For the text-containing cell, return its midpoint in (X, Y) coordinate format. 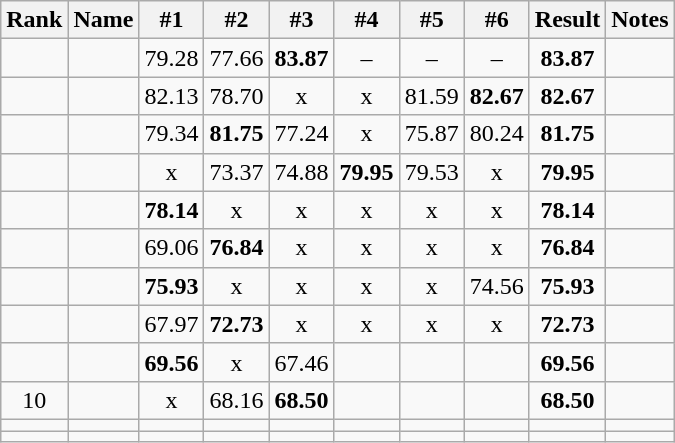
#6 (496, 20)
82.13 (172, 96)
67.97 (172, 324)
Rank (34, 20)
Notes (640, 20)
77.24 (302, 134)
78.70 (236, 96)
#2 (236, 20)
69.06 (172, 248)
10 (34, 400)
79.53 (432, 172)
67.46 (302, 362)
80.24 (496, 134)
73.37 (236, 172)
Name (104, 20)
#3 (302, 20)
#1 (172, 20)
75.87 (432, 134)
Result (567, 20)
74.56 (496, 286)
81.59 (432, 96)
74.88 (302, 172)
#4 (366, 20)
79.34 (172, 134)
77.66 (236, 58)
#5 (432, 20)
79.28 (172, 58)
68.16 (236, 400)
